Detect which cell encompasses the target text, then output its (x, y) center coordinate. 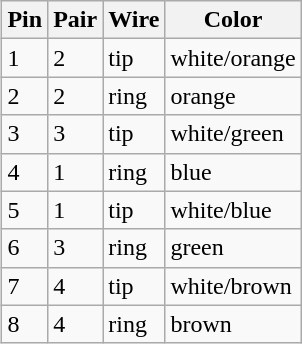
7 (25, 286)
blue (233, 172)
green (233, 248)
brown (233, 324)
white/green (233, 134)
Wire (134, 20)
white/blue (233, 210)
Pair (76, 20)
5 (25, 210)
8 (25, 324)
6 (25, 248)
white/orange (233, 58)
orange (233, 96)
white/brown (233, 286)
Pin (25, 20)
Color (233, 20)
